Output the [x, y] coordinate of the center of the cell containing the given text.  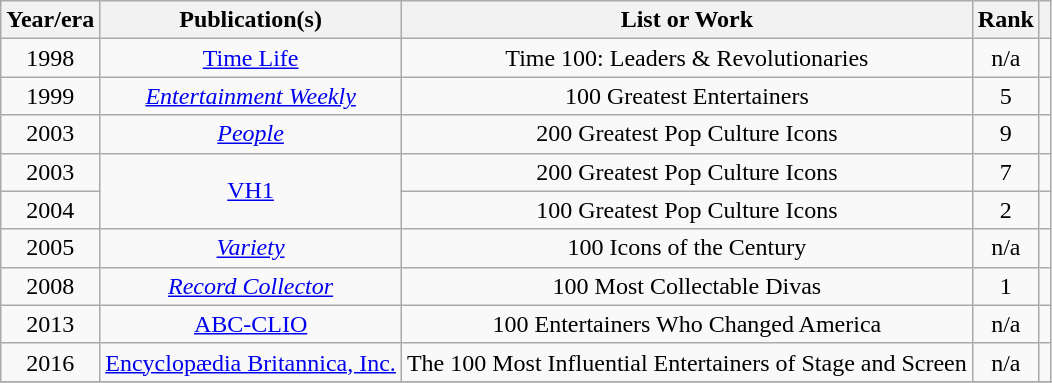
Encyclopædia Britannica, Inc. [251, 362]
1999 [50, 96]
100 Entertainers Who Changed America [686, 324]
The 100 Most Influential Entertainers of Stage and Screen [686, 362]
Entertainment Weekly [251, 96]
100 Most Collectable Divas [686, 286]
100 Greatest Pop Culture Icons [686, 210]
Variety [251, 248]
Year/era [50, 20]
2 [1006, 210]
VH1 [251, 191]
Record Collector [251, 286]
9 [1006, 134]
2008 [50, 286]
List or Work [686, 20]
7 [1006, 172]
5 [1006, 96]
Time 100: Leaders & Revolutionaries [686, 58]
2013 [50, 324]
1998 [50, 58]
Publication(s) [251, 20]
100 Icons of the Century [686, 248]
1 [1006, 286]
2004 [50, 210]
Time Life [251, 58]
Rank [1006, 20]
2005 [50, 248]
ABC-CLIO [251, 324]
2016 [50, 362]
People [251, 134]
100 Greatest Entertainers [686, 96]
